Provide the (x, y) coordinate of the cell's center where the given text is located.  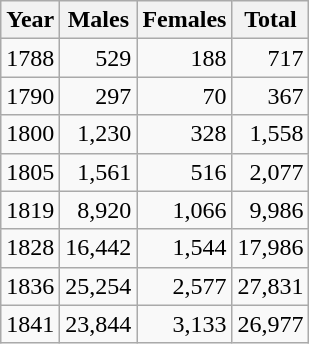
70 (184, 96)
1,230 (98, 134)
Total (270, 20)
Year (30, 20)
Females (184, 20)
328 (184, 134)
1,066 (184, 210)
3,133 (184, 324)
16,442 (98, 248)
Males (98, 20)
17,986 (270, 248)
188 (184, 58)
1841 (30, 324)
1805 (30, 172)
9,986 (270, 210)
27,831 (270, 286)
297 (98, 96)
1,561 (98, 172)
1819 (30, 210)
2,077 (270, 172)
516 (184, 172)
717 (270, 58)
2,577 (184, 286)
1,544 (184, 248)
1,558 (270, 134)
8,920 (98, 210)
1790 (30, 96)
26,977 (270, 324)
25,254 (98, 286)
1788 (30, 58)
1828 (30, 248)
1836 (30, 286)
23,844 (98, 324)
1800 (30, 134)
367 (270, 96)
529 (98, 58)
